Return the (X, Y) coordinate for the center point of the cell that contains the specified text.  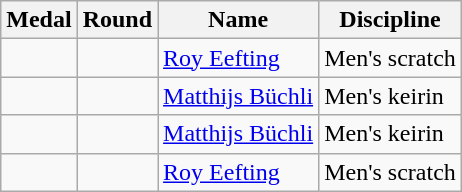
Discipline (390, 20)
Name (238, 20)
Medal (39, 20)
Round (117, 20)
